Return the [x, y] coordinate for the center point of the cell that contains the specified text.  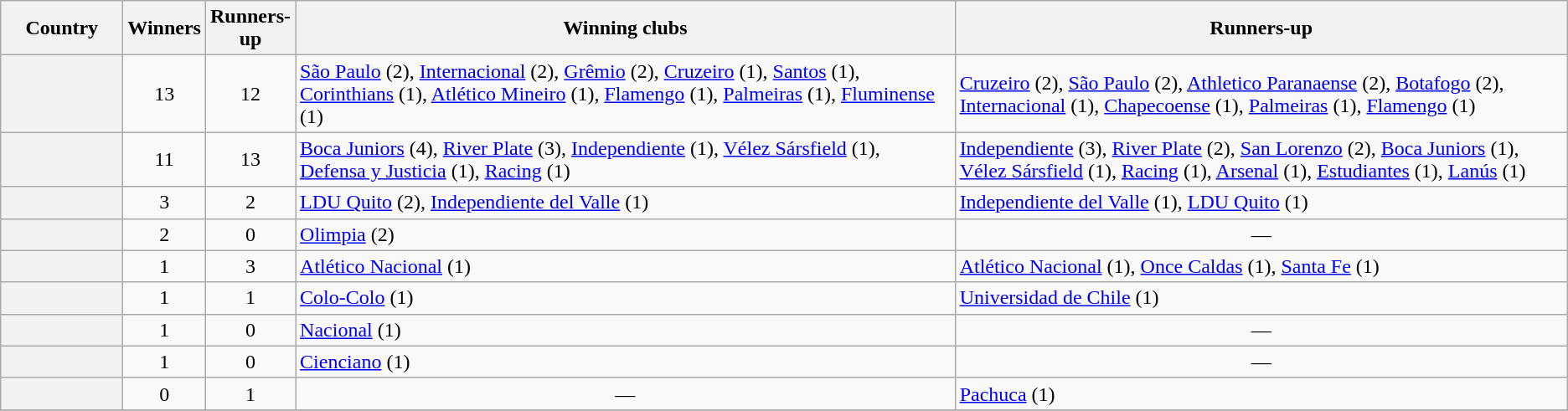
Colo-Colo (1) [626, 298]
Nacional (1) [626, 330]
Atlético Nacional (1) [626, 266]
Boca Juniors (4), River Plate (3), Independiente (1), Vélez Sársfield (1), Defensa y Justicia (1), Racing (1) [626, 159]
Cienciano (1) [626, 362]
Independiente del Valle (1), LDU Quito (1) [1261, 203]
11 [164, 159]
Universidad de Chile (1) [1261, 298]
Atlético Nacional (1), Once Caldas (1), Santa Fe (1) [1261, 266]
LDU Quito (2), Independiente del Valle (1) [626, 203]
Pachuca (1) [1261, 393]
Country [62, 28]
12 [250, 94]
Olimpia (2) [626, 234]
Cruzeiro (2), São Paulo (2), Athletico Paranaense (2), Botafogo (2), Internacional (1), Chapecoense (1), Palmeiras (1), Flamengo (1) [1261, 94]
Winners [164, 28]
Winning clubs [626, 28]
Independiente (3), River Plate (2), San Lorenzo (2), Boca Juniors (1), Vélez Sársfield (1), Racing (1), Arsenal (1), Estudiantes (1), Lanús (1) [1261, 159]
